Detect which cell encompasses the target text, then output its [x, y] center coordinate. 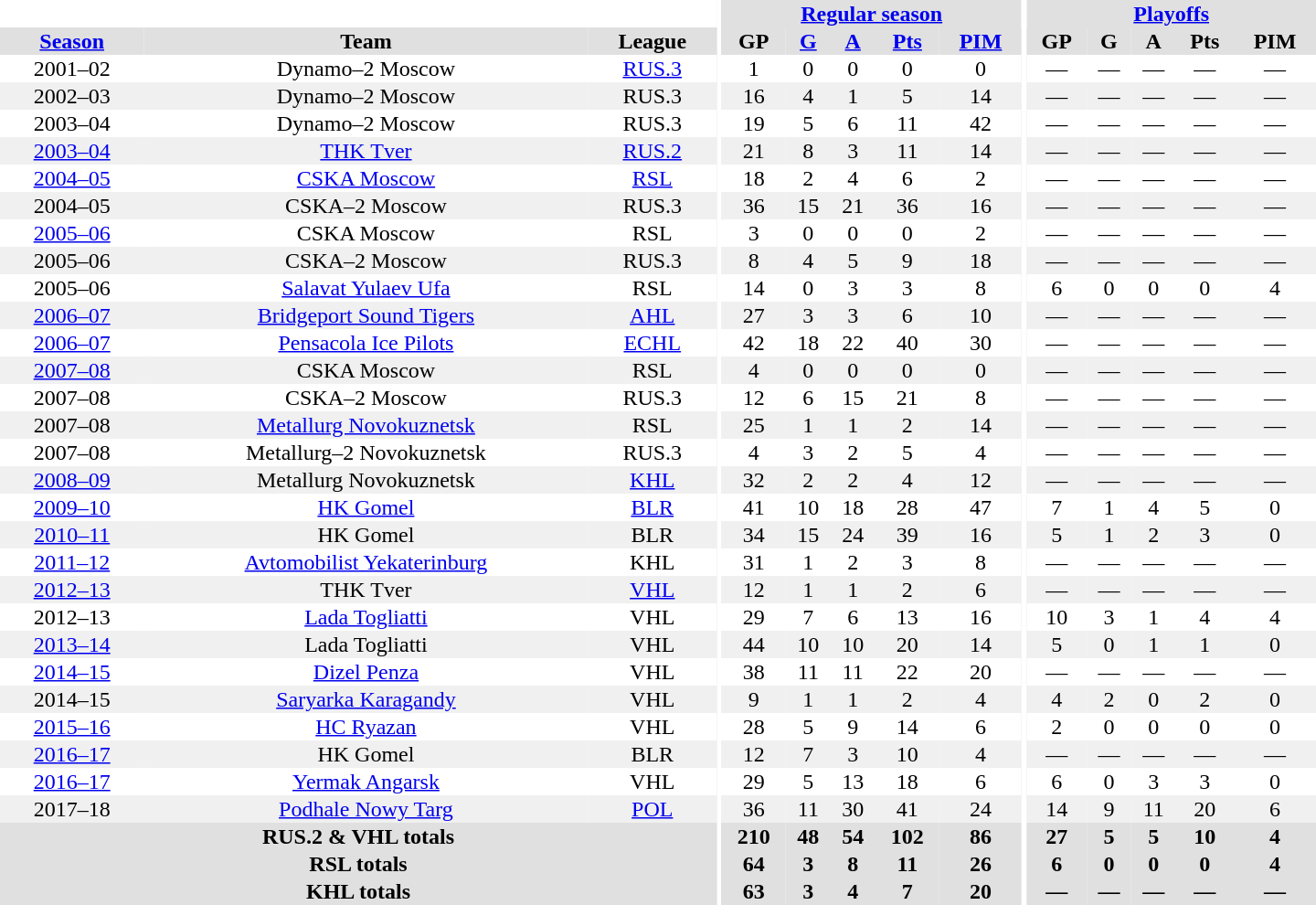
38 [753, 672]
Playoffs [1172, 14]
19 [753, 123]
102 [908, 836]
POL [653, 809]
Saryarka Karagandy [366, 699]
2017–18 [71, 809]
26 [981, 864]
KHL totals [358, 891]
2011–12 [71, 562]
40 [908, 343]
Team [366, 41]
39 [908, 535]
AHL [653, 315]
RUS.2 & VHL totals [358, 836]
2015–16 [71, 727]
RSL totals [358, 864]
League [653, 41]
Pensacola Ice Pilots [366, 343]
Avtomobilist Yekaterinburg [366, 562]
Metallurg–2 Novokuznetsk [366, 452]
31 [753, 562]
2002–03 [71, 96]
2013–14 [71, 644]
34 [753, 535]
54 [854, 836]
64 [753, 864]
Salavat Yulaev Ufa [366, 288]
Bridgeport Sound Tigers [366, 315]
Podhale Nowy Targ [366, 809]
25 [753, 425]
Season [71, 41]
2008–09 [71, 480]
ECHL [653, 343]
63 [753, 891]
47 [981, 507]
2009–10 [71, 507]
48 [808, 836]
32 [753, 480]
RUS.2 [653, 151]
Regular season [871, 14]
86 [981, 836]
210 [753, 836]
2010–11 [71, 535]
HC Ryazan [366, 727]
Dizel Penza [366, 672]
Yermak Angarsk [366, 782]
44 [753, 644]
2001–02 [71, 69]
